Return (X, Y) of the center of cell containing provided text 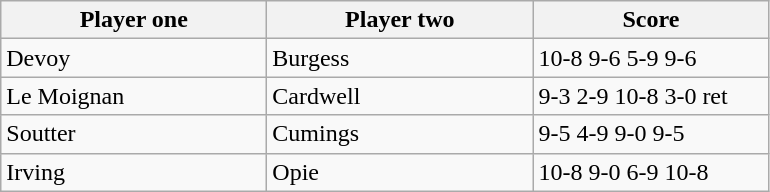
9-5 4-9 9-0 9-5 (651, 134)
Opie (400, 172)
Soutter (134, 134)
Player one (134, 20)
Le Moignan (134, 96)
9-3 2-9 10-8 3-0 ret (651, 96)
Cardwell (400, 96)
Cumings (400, 134)
Irving (134, 172)
10-8 9-0 6-9 10-8 (651, 172)
Player two (400, 20)
Score (651, 20)
Devoy (134, 58)
10-8 9-6 5-9 9-6 (651, 58)
Burgess (400, 58)
